Determine the (x, y) coordinate at the center of the cell enclosing the given text.  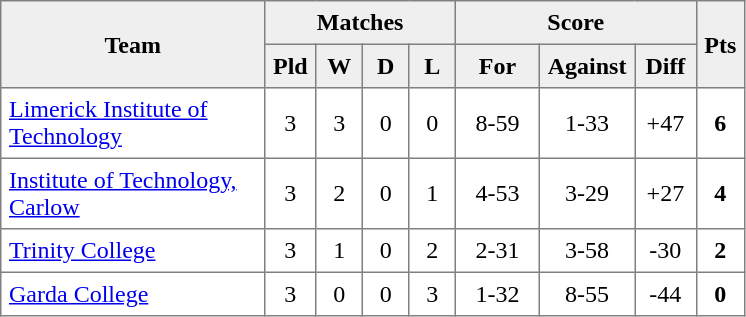
Limerick Institute of Technology (133, 123)
Pts (720, 44)
D (385, 66)
Diff (666, 66)
Pld (290, 66)
-44 (666, 294)
4 (720, 193)
3-58 (586, 251)
-30 (666, 251)
For (497, 66)
Against (586, 66)
Team (133, 44)
1-33 (586, 123)
Garda College (133, 294)
3-29 (586, 193)
6 (720, 123)
2-31 (497, 251)
+47 (666, 123)
8-59 (497, 123)
Trinity College (133, 251)
Institute of Technology, Carlow (133, 193)
+27 (666, 193)
W (339, 66)
L (432, 66)
1-32 (497, 294)
8-55 (586, 294)
4-53 (497, 193)
Matches (360, 23)
Score (576, 23)
